Return the [X, Y] coordinate for the center point of the cell that contains the specified text.  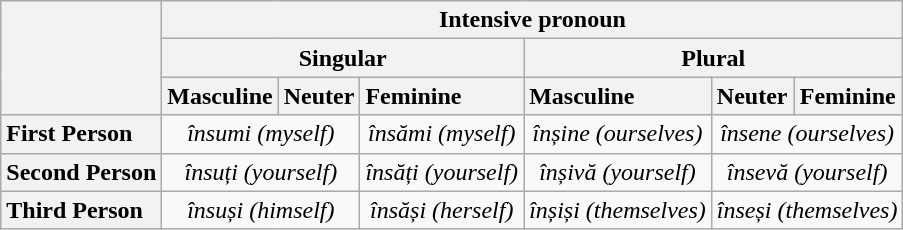
însumi (myself) [261, 134]
Third Person [82, 210]
înșine (ourselves) [618, 134]
Plural [714, 58]
însămi (myself) [442, 134]
înșivă (yourself) [618, 172]
însuți (yourself) [261, 172]
Singular [343, 58]
însăși (herself) [442, 210]
Intensive pronoun [532, 20]
însăți (yourself) [442, 172]
însevă (yourself) [807, 172]
Second Person [82, 172]
înșiși (themselves) [618, 210]
însuși (himself) [261, 210]
însene (ourselves) [807, 134]
înseși (themselves) [807, 210]
First Person [82, 134]
